Locate the cell with the specified text and output its [x, y] center coordinate. 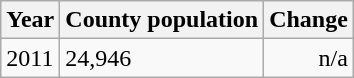
n/a [309, 58]
County population [162, 20]
Change [309, 20]
2011 [30, 58]
24,946 [162, 58]
Year [30, 20]
